Locate the cell with the specified text and output its (X, Y) center coordinate. 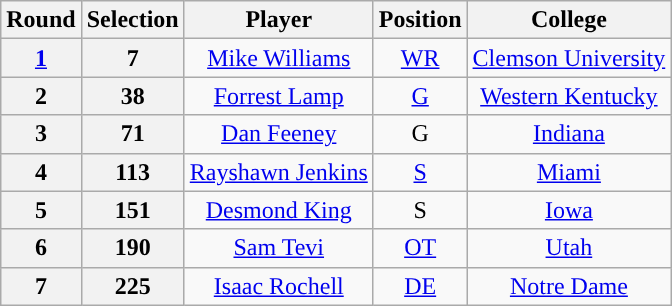
Player (278, 20)
Dan Feeney (278, 134)
Round (41, 20)
Notre Dame (569, 286)
151 (132, 210)
Clemson University (569, 58)
Mike Williams (278, 58)
College (569, 20)
4 (41, 172)
38 (132, 96)
Selection (132, 20)
225 (132, 286)
Sam Tevi (278, 248)
Rayshawn Jenkins (278, 172)
190 (132, 248)
71 (132, 134)
Forrest Lamp (278, 96)
2 (41, 96)
Western Kentucky (569, 96)
Isaac Rochell (278, 286)
3 (41, 134)
113 (132, 172)
1 (41, 58)
DE (420, 286)
Utah (569, 248)
Iowa (569, 210)
Position (420, 20)
Indiana (569, 134)
Miami (569, 172)
5 (41, 210)
WR (420, 58)
6 (41, 248)
Desmond King (278, 210)
OT (420, 248)
